Scan for the cell matching the given text and deliver its [x, y] coordinate at center. 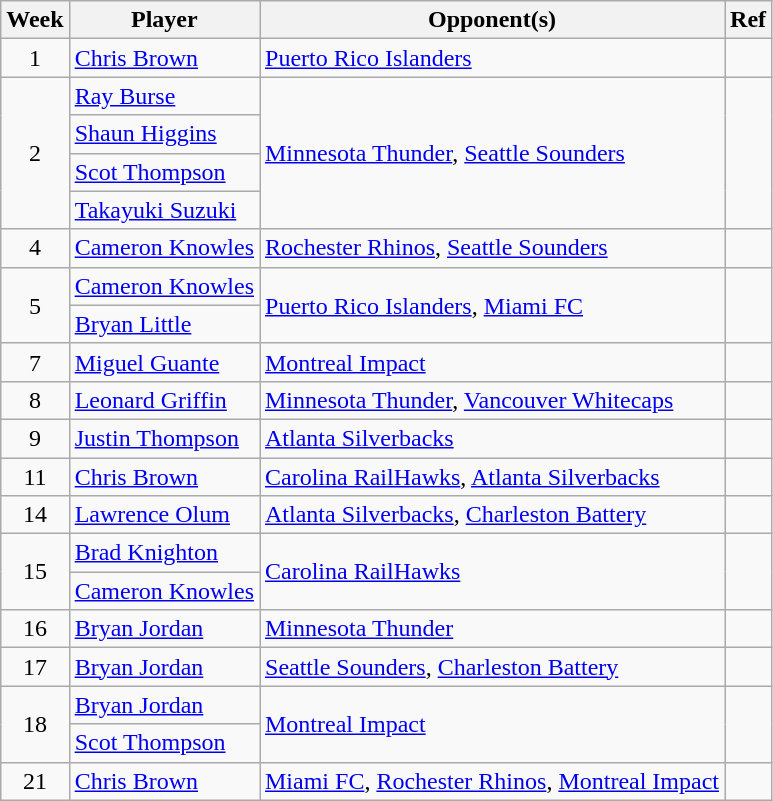
1 [35, 58]
Minnesota Thunder [492, 629]
Minnesota Thunder, Seattle Sounders [492, 153]
Week [35, 20]
Ray Burse [164, 96]
18 [35, 724]
Lawrence Olum [164, 515]
Minnesota Thunder, Vancouver Whitecaps [492, 400]
Puerto Rico Islanders, Miami FC [492, 305]
Leonard Griffin [164, 400]
Rochester Rhinos, Seattle Sounders [492, 248]
Takayuki Suzuki [164, 210]
17 [35, 667]
14 [35, 515]
Seattle Sounders, Charleston Battery [492, 667]
7 [35, 362]
Opponent(s) [492, 20]
Bryan Little [164, 324]
21 [35, 781]
11 [35, 477]
5 [35, 305]
Carolina RailHawks, Atlanta Silverbacks [492, 477]
16 [35, 629]
Miami FC, Rochester Rhinos, Montreal Impact [492, 781]
Miguel Guante [164, 362]
Ref [748, 20]
2 [35, 153]
8 [35, 400]
9 [35, 438]
Player [164, 20]
Shaun Higgins [164, 134]
4 [35, 248]
Atlanta Silverbacks, Charleston Battery [492, 515]
Justin Thompson [164, 438]
Puerto Rico Islanders [492, 58]
Brad Knighton [164, 553]
Atlanta Silverbacks [492, 438]
15 [35, 572]
Carolina RailHawks [492, 572]
